Extract the [x, y] coordinate from the center of the cell holding the provided text.  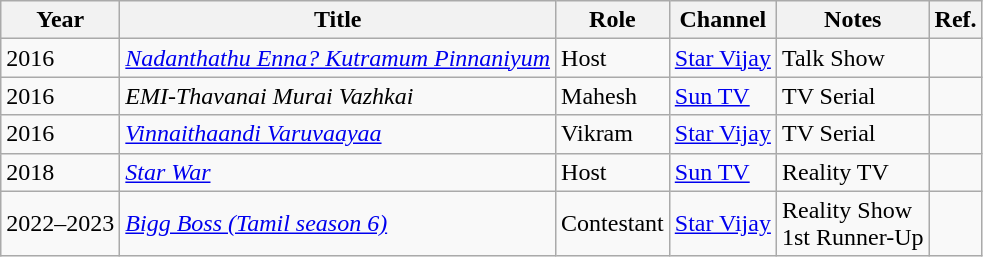
Year [60, 20]
Nadanthathu Enna? Kutramum Pinnaniyum [338, 58]
Ref. [956, 20]
Reality Show1st Runner-Up [852, 224]
Bigg Boss (Tamil season 6) [338, 224]
Vikram [613, 134]
Notes [852, 20]
Mahesh [613, 96]
Star War [338, 172]
EMI-Thavanai Murai Vazhkai [338, 96]
Reality TV [852, 172]
Channel [722, 20]
Role [613, 20]
Contestant [613, 224]
Talk Show [852, 58]
Vinnaithaandi Varuvaayaa [338, 134]
Title [338, 20]
2022–2023 [60, 224]
2018 [60, 172]
